Locate the cell with the specified text and output its [X, Y] center coordinate. 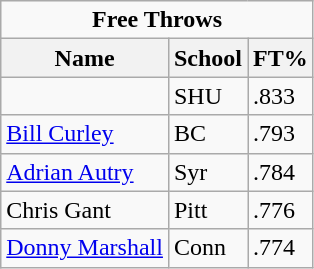
Name [85, 58]
Donny Marshall [85, 248]
Adrian Autry [85, 172]
Pitt [208, 210]
Free Throws [158, 20]
BC [208, 134]
Syr [208, 172]
.793 [281, 134]
.833 [281, 96]
.776 [281, 210]
FT% [281, 58]
Bill Curley [85, 134]
Chris Gant [85, 210]
Conn [208, 248]
School [208, 58]
.784 [281, 172]
SHU [208, 96]
.774 [281, 248]
